Search for the cell housing the specified text and yield its [X, Y] center coordinate. 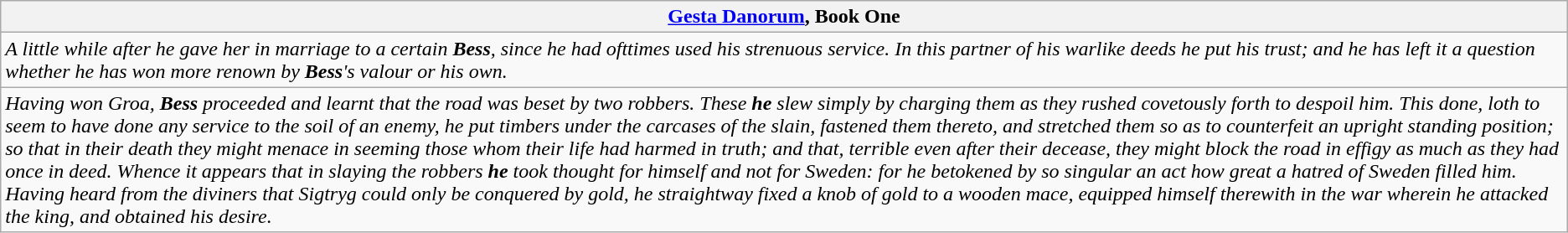
Gesta Danorum, Book One [784, 17]
